Extract the (X, Y) coordinate from the center of the cell holding the provided text.  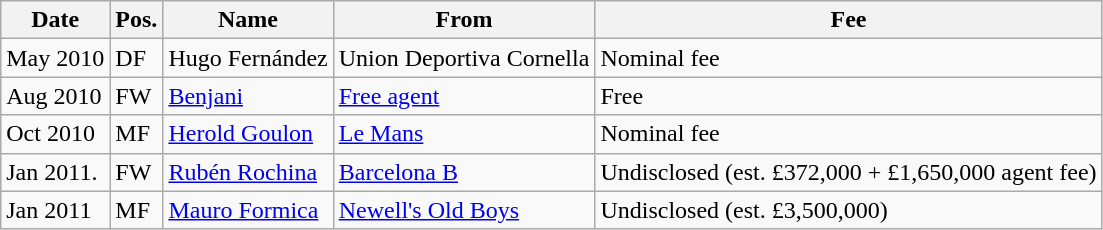
Pos. (136, 20)
Oct 2010 (56, 134)
From (464, 20)
Union Deportiva Cornella (464, 58)
Undisclosed (est. £372,000 + £1,650,000 agent fee) (848, 172)
Free (848, 96)
Jan 2011. (56, 172)
Herold Goulon (248, 134)
Free agent (464, 96)
Rubén Rochina (248, 172)
Newell's Old Boys (464, 210)
Hugo Fernández (248, 58)
Barcelona B (464, 172)
Date (56, 20)
Jan 2011 (56, 210)
Aug 2010 (56, 96)
Undisclosed (est. £3,500,000) (848, 210)
DF (136, 58)
Benjani (248, 96)
Mauro Formica (248, 210)
Fee (848, 20)
Le Mans (464, 134)
Name (248, 20)
May 2010 (56, 58)
